Pinpoint the cell where the given text exists, returning its (x, y) midpoint coordinate. 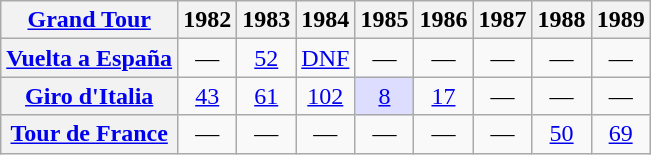
52 (266, 58)
Vuelta a España (90, 58)
69 (620, 134)
8 (384, 96)
1982 (208, 20)
1985 (384, 20)
43 (208, 96)
61 (266, 96)
1989 (620, 20)
1986 (444, 20)
1984 (326, 20)
1988 (562, 20)
Giro d'Italia (90, 96)
Grand Tour (90, 20)
50 (562, 134)
1983 (266, 20)
DNF (326, 58)
1987 (502, 20)
17 (444, 96)
Tour de France (90, 134)
102 (326, 96)
